From the cell containing the given text, extract its center point as (X, Y) coordinate. 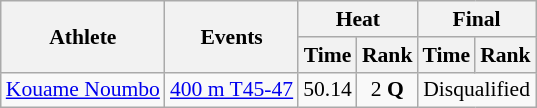
400 m T45-47 (232, 90)
2 Q (388, 90)
50.14 (328, 90)
Kouame Noumbo (83, 90)
Final (476, 19)
Events (232, 36)
Heat (358, 19)
Disqualified (476, 90)
Athlete (83, 36)
